Extract the [X, Y] coordinate from the center of the cell holding the provided text.  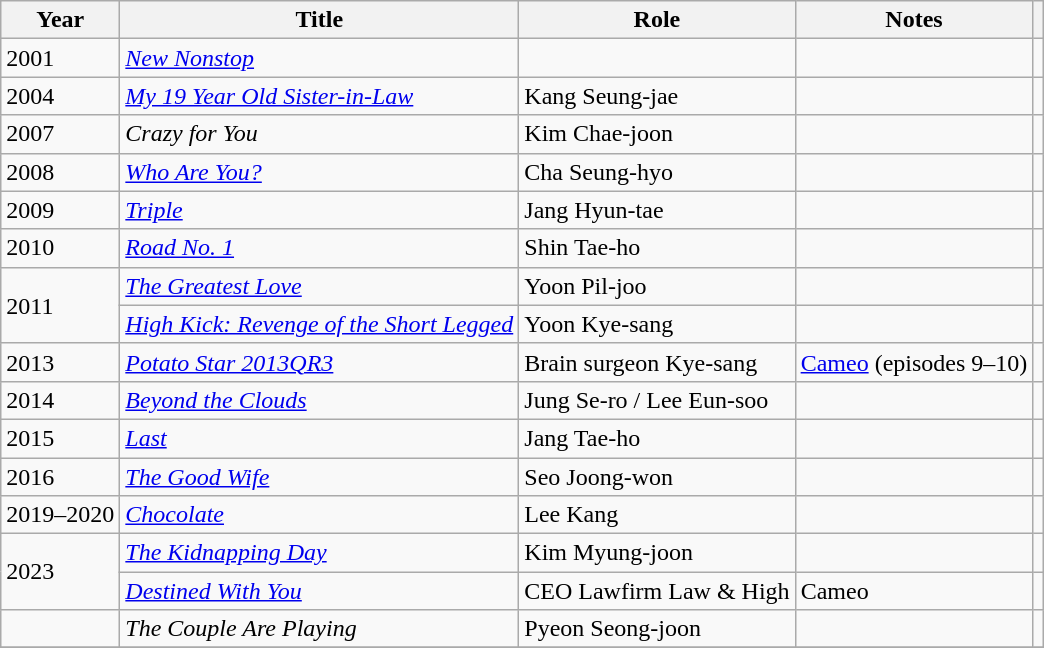
Road No. 1 [320, 248]
Triple [320, 210]
Year [60, 20]
2023 [60, 572]
The Kidnapping Day [320, 553]
Cameo (episodes 9–10) [914, 362]
Cha Seung-hyo [657, 172]
Lee Kang [657, 515]
CEO Lawfirm Law & High [657, 591]
2009 [60, 210]
Notes [914, 20]
Yoon Pil-joo [657, 286]
My 19 Year Old Sister-in-Law [320, 96]
Crazy for You [320, 134]
High Kick: Revenge of the Short Legged [320, 324]
New Nonstop [320, 58]
Potato Star 2013QR3 [320, 362]
The Couple Are Playing [320, 629]
Pyeon Seong-joon [657, 629]
The Greatest Love [320, 286]
Seo Joong-won [657, 477]
Beyond the Clouds [320, 400]
2013 [60, 362]
Destined With You [320, 591]
Kim Chae-joon [657, 134]
Jang Tae-ho [657, 438]
Kang Seung-jae [657, 96]
Jung Se-ro / Lee Eun-soo [657, 400]
2016 [60, 477]
2007 [60, 134]
2019–2020 [60, 515]
2011 [60, 305]
2010 [60, 248]
Who Are You? [320, 172]
Cameo [914, 591]
2001 [60, 58]
The Good Wife [320, 477]
Yoon Kye-sang [657, 324]
Kim Myung-joon [657, 553]
Last [320, 438]
Chocolate [320, 515]
Jang Hyun-tae [657, 210]
2014 [60, 400]
Role [657, 20]
Brain surgeon Kye-sang [657, 362]
Shin Tae-ho [657, 248]
2015 [60, 438]
Title [320, 20]
2008 [60, 172]
2004 [60, 96]
